Return the [x, y] coordinate for the center point of the cell that contains the specified text.  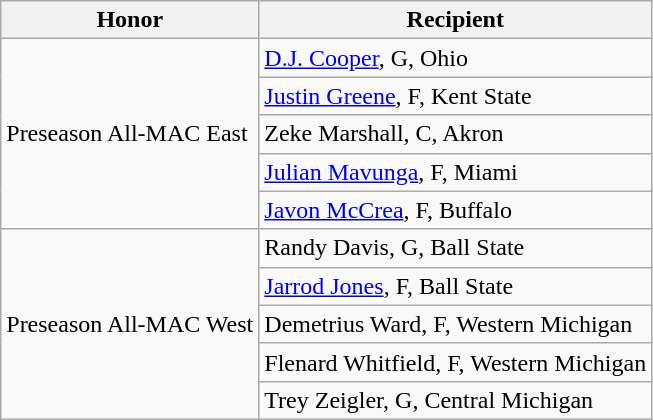
Demetrius Ward, F, Western Michigan [456, 324]
Jarrod Jones, F, Ball State [456, 286]
Flenard Whitfield, F, Western Michigan [456, 362]
Javon McCrea, F, Buffalo [456, 210]
Honor [130, 20]
Preseason All-MAC West [130, 324]
Trey Zeigler, G, Central Michigan [456, 400]
Recipient [456, 20]
Randy Davis, G, Ball State [456, 248]
Julian Mavunga, F, Miami [456, 172]
Justin Greene, F, Kent State [456, 96]
Zeke Marshall, C, Akron [456, 134]
Preseason All-MAC East [130, 134]
D.J. Cooper, G, Ohio [456, 58]
